Output the (X, Y) coordinate of the center of the cell containing the given text.  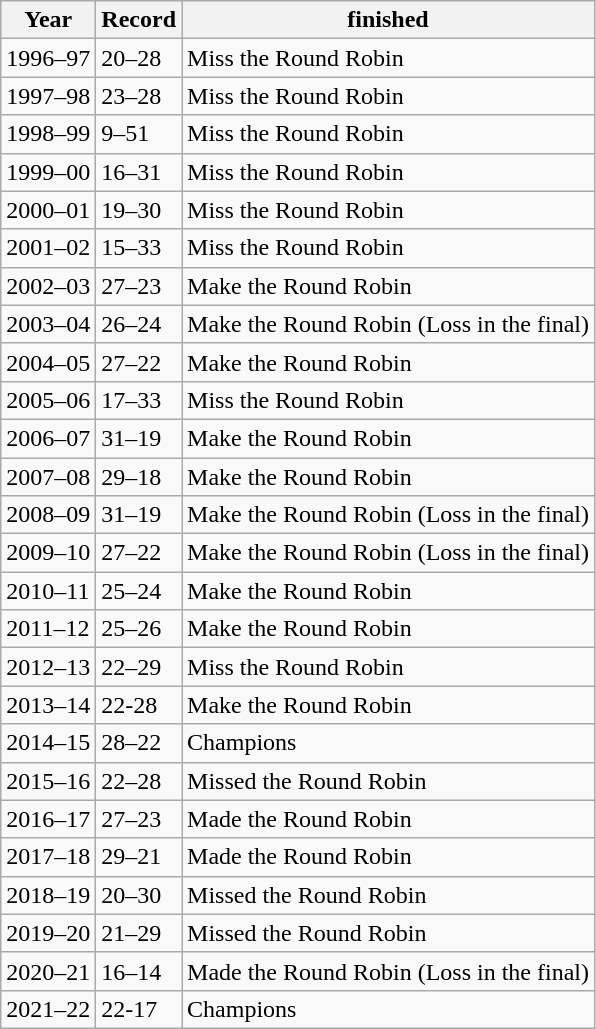
Made the Round Robin (Loss in the final) (388, 971)
1997–98 (48, 96)
finished (388, 20)
1999–00 (48, 172)
2009–10 (48, 553)
2013–14 (48, 705)
16–31 (139, 172)
1998–99 (48, 134)
2006–07 (48, 438)
Year (48, 20)
2018–19 (48, 895)
2004–05 (48, 362)
2017–18 (48, 857)
2021–22 (48, 1009)
2014–15 (48, 743)
2019–20 (48, 933)
15–33 (139, 248)
17–33 (139, 400)
28–22 (139, 743)
20–28 (139, 58)
1996–97 (48, 58)
22-17 (139, 1009)
23–28 (139, 96)
29–18 (139, 477)
2015–16 (48, 781)
2005–06 (48, 400)
2001–02 (48, 248)
25–24 (139, 591)
9–51 (139, 134)
2007–08 (48, 477)
20–30 (139, 895)
2016–17 (48, 819)
2002–03 (48, 286)
2011–12 (48, 629)
2003–04 (48, 324)
2000–01 (48, 210)
Record (139, 20)
2012–13 (48, 667)
22–28 (139, 781)
22–29 (139, 667)
29–21 (139, 857)
25–26 (139, 629)
19–30 (139, 210)
21–29 (139, 933)
22-28 (139, 705)
2020–21 (48, 971)
16–14 (139, 971)
26–24 (139, 324)
2010–11 (48, 591)
2008–09 (48, 515)
